Scan for the cell matching the given text and deliver its (X, Y) coordinate at center. 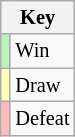
Defeat (42, 118)
Draw (42, 85)
Key (38, 17)
Win (42, 51)
